Identify which cell holds the provided text, then report its [X, Y] central coordinate. 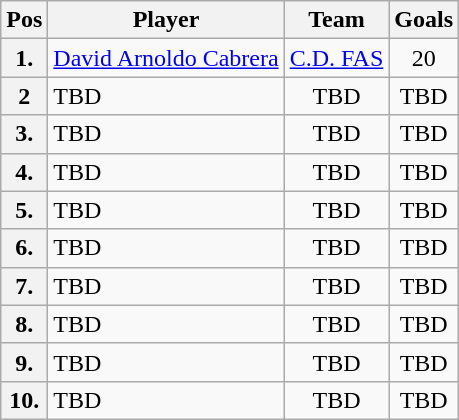
C.D. FAS [336, 58]
10. [24, 400]
2 [24, 96]
David Arnoldo Cabrera [166, 58]
1. [24, 58]
9. [24, 362]
4. [24, 172]
20 [424, 58]
Goals [424, 20]
Team [336, 20]
5. [24, 210]
3. [24, 134]
6. [24, 248]
7. [24, 286]
8. [24, 324]
Pos [24, 20]
Player [166, 20]
